Provide the [x, y] coordinate of the cell's center where the given text is located.  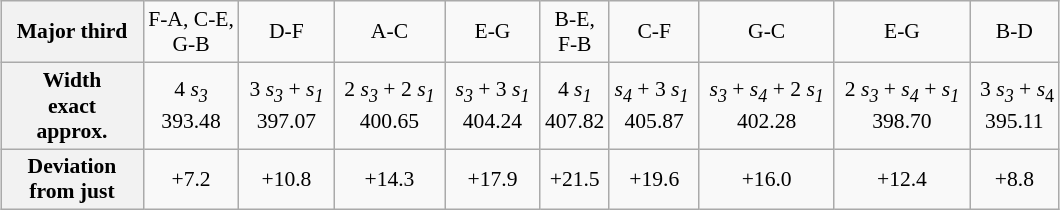
C-F [654, 32]
3 s3 + s1 397.07 [286, 106]
s3 + s4 + 2 s1 402.28 [766, 106]
Major third [72, 32]
+19.6 [654, 178]
+7.2 [191, 178]
G-C [766, 32]
+16.0 [766, 178]
+12.4 [902, 178]
B-D [1015, 32]
Widthexactapprox. [72, 106]
4 s3 393.48 [191, 106]
B-E,F-B [574, 32]
2 s3 + 2 s1 400.65 [390, 106]
s4 + 3 s1 405.87 [654, 106]
+14.3 [390, 178]
s3 + 3 s1 404.24 [492, 106]
2 s3 + s4 + s1 398.70 [902, 106]
+21.5 [574, 178]
D-F [286, 32]
+17.9 [492, 178]
A-C [390, 32]
3 s3 + s4395.11 [1015, 106]
4 s1 407.82 [574, 106]
Deviationfrom just [72, 178]
+10.8 [286, 178]
+8.8 [1015, 178]
F-A, C-E,G-B [191, 32]
